From the cell containing the given text, extract its center point as (x, y) coordinate. 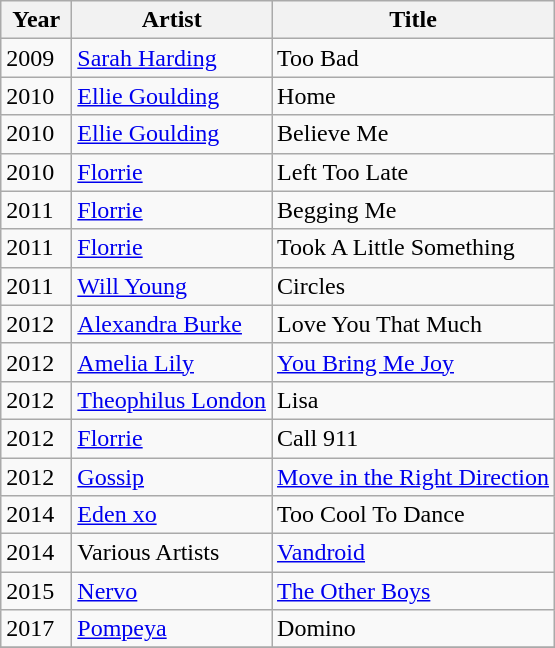
Amelia Lily (172, 362)
The Other Boys (414, 591)
Too Bad (414, 58)
Home (414, 96)
Move in the Right Direction (414, 477)
Call 911 (414, 438)
Love You That Much (414, 324)
Believe Me (414, 134)
Circles (414, 286)
Too Cool To Dance (414, 515)
Year (36, 20)
Lisa (414, 400)
Alexandra Burke (172, 324)
Domino (414, 629)
Gossip (172, 477)
2017 (36, 629)
Took A Little Something (414, 248)
Nervo (172, 591)
Sarah Harding (172, 58)
Begging Me (414, 210)
2015 (36, 591)
Theophilus London (172, 400)
Left Too Late (414, 172)
Various Artists (172, 553)
2009 (36, 58)
Title (414, 20)
Eden xo (172, 515)
Artist (172, 20)
Vandroid (414, 553)
Will Young (172, 286)
You Bring Me Joy (414, 362)
Pompeya (172, 629)
